Identify which cell holds the provided text, then report its (X, Y) central coordinate. 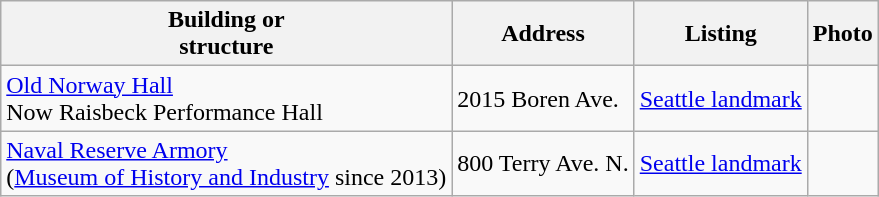
800 Terry Ave. N. (543, 164)
Naval Reserve Armory(Museum of History and Industry since 2013) (226, 164)
2015 Boren Ave. (543, 98)
Listing (720, 34)
Address (543, 34)
Old Norway HallNow Raisbeck Performance Hall (226, 98)
Building orstructure (226, 34)
Photo (842, 34)
